For the text-containing cell, return its midpoint in [x, y] coordinate format. 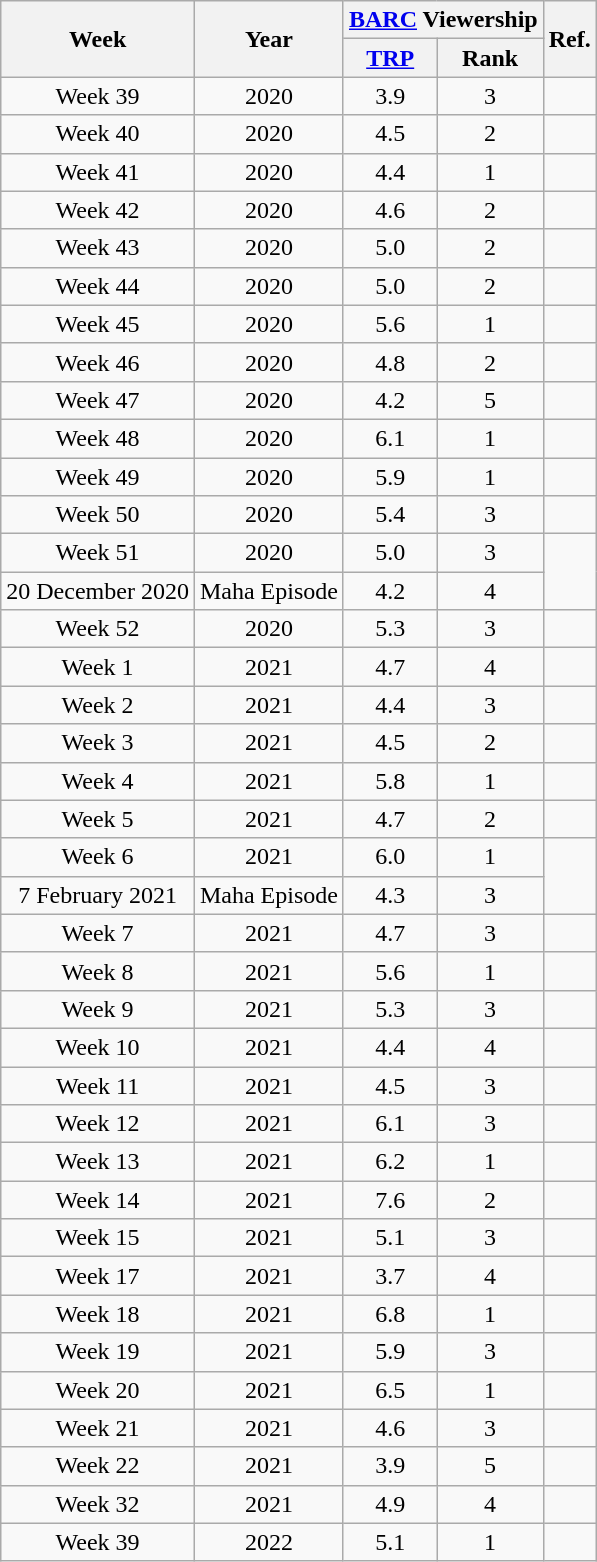
6.5 [390, 1390]
Week 9 [98, 1009]
Week 1 [98, 667]
Week 15 [98, 1238]
Week 11 [98, 1085]
Week 2 [98, 705]
3.7 [390, 1276]
BARC Viewership [443, 20]
Week 43 [98, 248]
Week 50 [98, 515]
Week 51 [98, 553]
Week 19 [98, 1352]
Rank [490, 58]
4.9 [390, 1504]
Week 41 [98, 172]
Week 17 [98, 1276]
Week 47 [98, 400]
Week 7 [98, 933]
Week 8 [98, 971]
Week 49 [98, 477]
2022 [268, 1542]
7.6 [390, 1200]
Week [98, 39]
Week 14 [98, 1200]
Week 22 [98, 1466]
4.8 [390, 362]
Week 6 [98, 857]
5.4 [390, 515]
20 December 2020 [98, 591]
Week 5 [98, 819]
4.3 [390, 895]
Week 45 [98, 324]
Week 20 [98, 1390]
Week 42 [98, 210]
Year [268, 39]
TRP [390, 58]
Week 12 [98, 1124]
6.0 [390, 857]
7 February 2021 [98, 895]
Week 13 [98, 1162]
Week 40 [98, 134]
6.8 [390, 1314]
Week 10 [98, 1047]
6.2 [390, 1162]
Week 18 [98, 1314]
Week 21 [98, 1428]
Week 32 [98, 1504]
Week 46 [98, 362]
Week 44 [98, 286]
Week 4 [98, 781]
Week 3 [98, 743]
Week 52 [98, 629]
5.8 [390, 781]
Ref. [570, 39]
Week 48 [98, 438]
